From the cell containing the given text, extract its center point as [X, Y] coordinate. 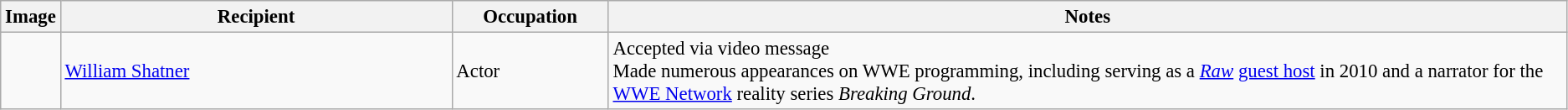
Actor [530, 71]
Image [30, 17]
Occupation [530, 17]
William Shatner [256, 71]
Notes [1088, 17]
Recipient [256, 17]
